From the cell containing the given text, extract its center point as [X, Y] coordinate. 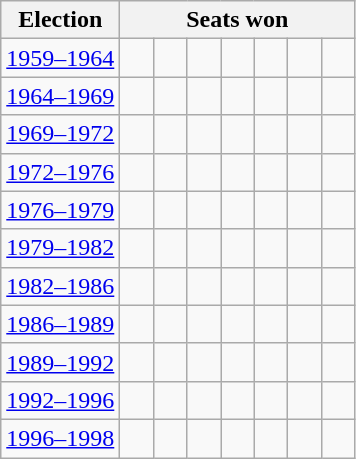
1996–1998 [60, 438]
1972–1976 [60, 172]
Seats won [238, 20]
1982–1986 [60, 286]
1969–1972 [60, 134]
1979–1982 [60, 248]
1992–1996 [60, 400]
Election [60, 20]
1959–1964 [60, 58]
1964–1969 [60, 96]
1976–1979 [60, 210]
1989–1992 [60, 362]
1986–1989 [60, 324]
